From the cell containing the given text, extract its center point as (X, Y) coordinate. 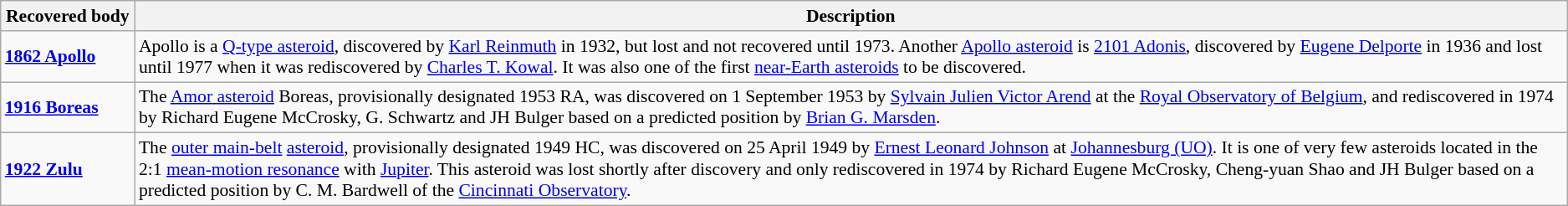
1922 Zulu (68, 169)
1916 Boreas (68, 107)
Recovered body (68, 16)
Description (851, 16)
1862 Apollo (68, 57)
